Provide the (X, Y) coordinate of the cell's center where the given text is located.  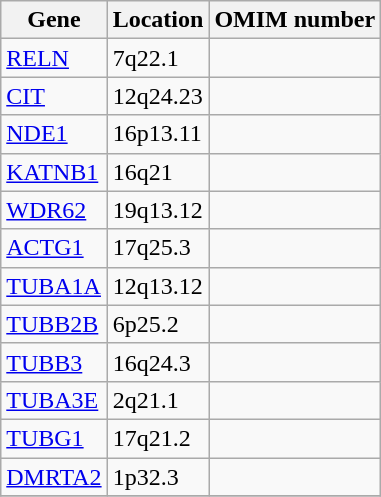
12q13.12 (158, 286)
TUBB3 (54, 362)
CIT (54, 96)
RELN (54, 58)
DMRTA2 (54, 477)
16q21 (158, 172)
TUBA3E (54, 400)
KATNB1 (54, 172)
19q13.12 (158, 210)
Location (158, 20)
TUBB2B (54, 324)
TUBG1 (54, 438)
2q21.1 (158, 400)
16q24.3 (158, 362)
NDE1 (54, 134)
ACTG1 (54, 248)
TUBA1A (54, 286)
7q22.1 (158, 58)
WDR62 (54, 210)
Gene (54, 20)
6p25.2 (158, 324)
1p32.3 (158, 477)
12q24.23 (158, 96)
17q21.2 (158, 438)
16p13.11 (158, 134)
OMIM number (295, 20)
17q25.3 (158, 248)
